Capture the cell that displays the provided text and extract its [x, y] central coordinate. 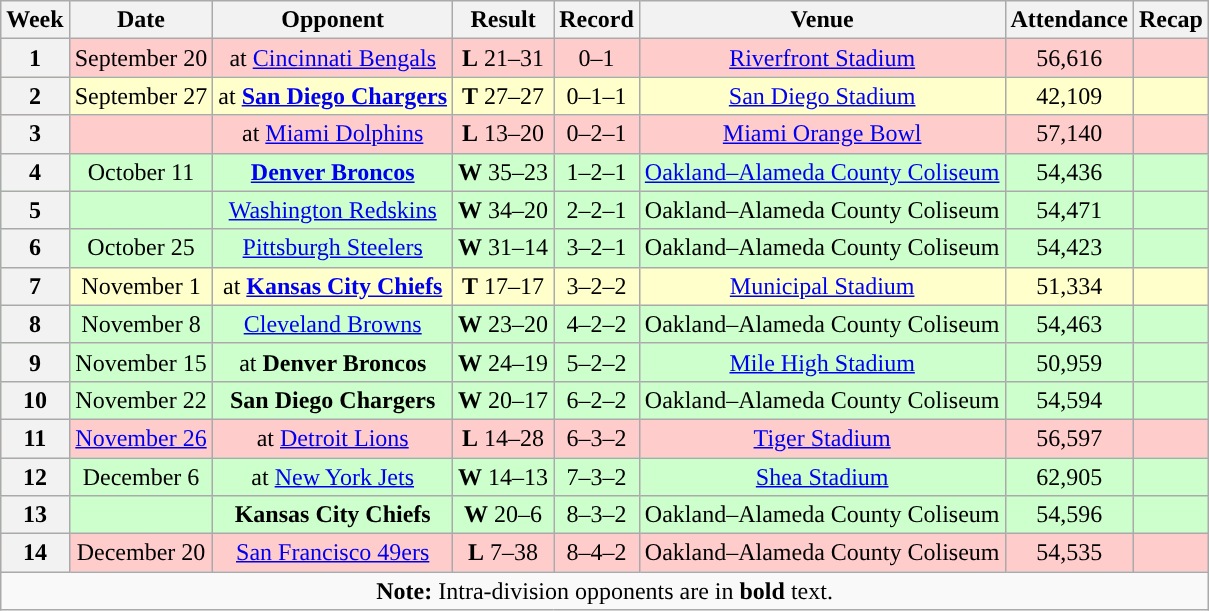
L 7–38 [504, 553]
4 [35, 172]
8–3–2 [597, 515]
Mile High Stadium [822, 362]
at New York Jets [333, 477]
2–2–1 [597, 210]
54,471 [1069, 210]
51,334 [1069, 286]
Week [35, 20]
3 [35, 134]
54,423 [1069, 248]
San Francisco 49ers [333, 553]
W 31–14 [504, 248]
November 22 [141, 400]
10 [35, 400]
7–3–2 [597, 477]
8–4–2 [597, 553]
October 11 [141, 172]
12 [35, 477]
at Detroit Lions [333, 438]
W 14–13 [504, 477]
San Diego Stadium [822, 96]
Venue [822, 20]
Washington Redskins [333, 210]
San Diego Chargers [333, 400]
0–1 [597, 58]
Riverfront Stadium [822, 58]
13 [35, 515]
56,616 [1069, 58]
6 [35, 248]
62,905 [1069, 477]
at Denver Broncos [333, 362]
December 6 [141, 477]
54,594 [1069, 400]
7 [35, 286]
Kansas City Chiefs [333, 515]
W 24–19 [504, 362]
6–3–2 [597, 438]
September 27 [141, 96]
L 14–28 [504, 438]
8 [35, 324]
T 17–17 [504, 286]
Attendance [1069, 20]
3–2–1 [597, 248]
57,140 [1069, 134]
November 1 [141, 286]
0–1–1 [597, 96]
W 35–23 [504, 172]
December 20 [141, 553]
0–2–1 [597, 134]
Result [504, 20]
Municipal Stadium [822, 286]
Date [141, 20]
5–2–2 [597, 362]
November 15 [141, 362]
54,596 [1069, 515]
3–2–2 [597, 286]
Opponent [333, 20]
54,535 [1069, 553]
W 20–6 [504, 515]
4–2–2 [597, 324]
56,597 [1069, 438]
11 [35, 438]
Note: Intra-division opponents are in bold text. [605, 591]
Pittsburgh Steelers [333, 248]
at Miami Dolphins [333, 134]
W 23–20 [504, 324]
Record [597, 20]
50,959 [1069, 362]
October 25 [141, 248]
Denver Broncos [333, 172]
Tiger Stadium [822, 438]
6–2–2 [597, 400]
T 27–27 [504, 96]
W 20–17 [504, 400]
W 34–20 [504, 210]
Shea Stadium [822, 477]
at Kansas City Chiefs [333, 286]
L 13–20 [504, 134]
54,436 [1069, 172]
5 [35, 210]
at Cincinnati Bengals [333, 58]
9 [35, 362]
Cleveland Browns [333, 324]
Recap [1170, 20]
L 21–31 [504, 58]
1 [35, 58]
at San Diego Chargers [333, 96]
14 [35, 553]
November 26 [141, 438]
Miami Orange Bowl [822, 134]
42,109 [1069, 96]
54,463 [1069, 324]
2 [35, 96]
September 20 [141, 58]
November 8 [141, 324]
1–2–1 [597, 172]
